Detect which cell encompasses the target text, then output its (X, Y) center coordinate. 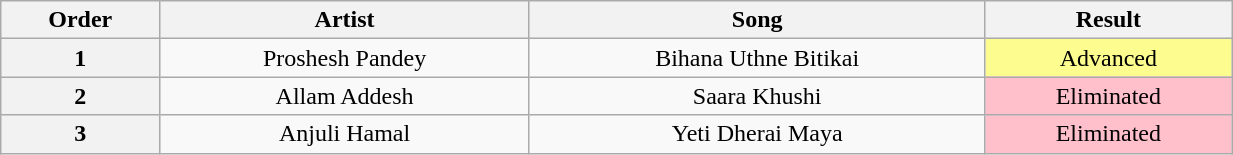
Order (80, 20)
3 (80, 134)
Song (757, 20)
Proshesh Pandey (345, 58)
Yeti Dherai Maya (757, 134)
Artist (345, 20)
Result (1108, 20)
Bihana Uthne Bitikai (757, 58)
Saara Khushi (757, 96)
1 (80, 58)
Advanced (1108, 58)
2 (80, 96)
Anjuli Hamal (345, 134)
Allam Addesh (345, 96)
